Scan for the cell matching the given text and deliver its (x, y) coordinate at center. 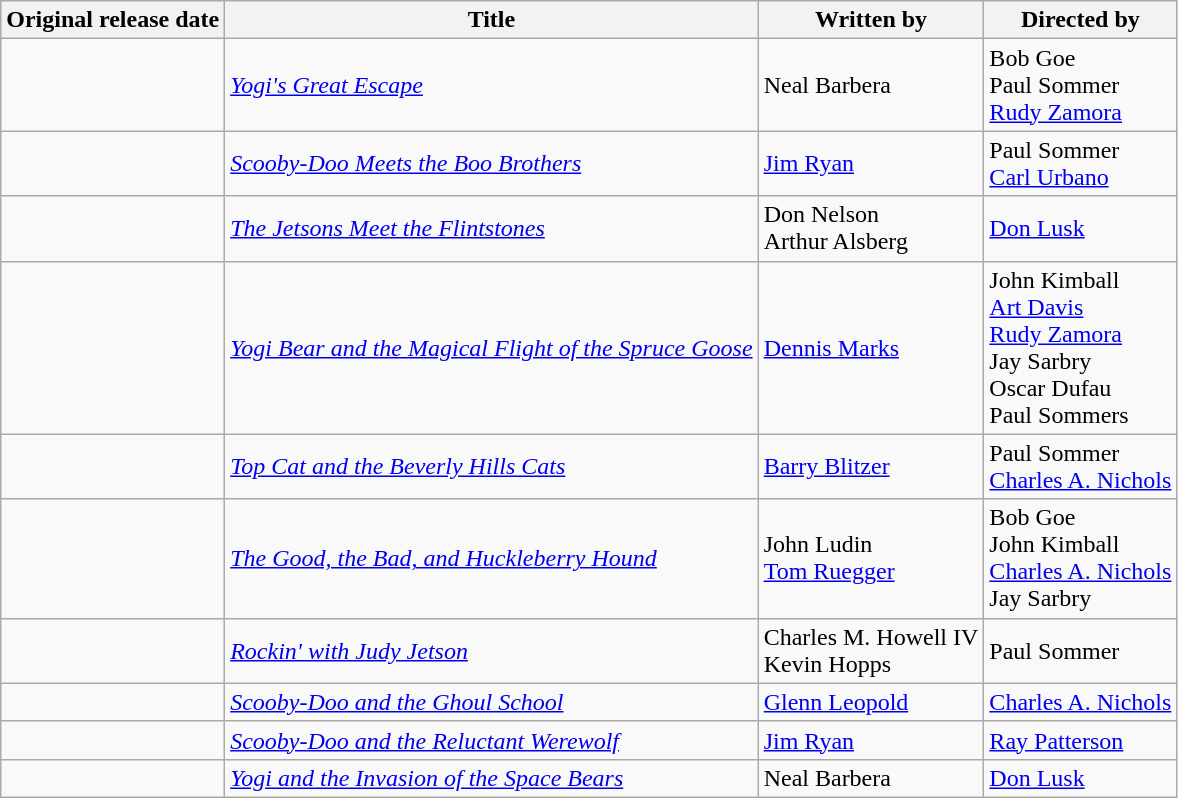
Rockin' with Judy Jetson (492, 650)
Don NelsonArthur Alsberg (871, 228)
Paul SommerCarl Urbano (1080, 164)
Bob GoePaul SommerRudy Zamora (1080, 85)
Yogi Bear and the Magical Flight of the Spruce Goose (492, 348)
Directed by (1080, 20)
Yogi and the Invasion of the Space Bears (492, 778)
Title (492, 20)
Original release date (113, 20)
Paul SommerCharles A. Nichols (1080, 466)
John LudinTom Ruegger (871, 558)
Barry Blitzer (871, 466)
Paul Sommer (1080, 650)
John KimballArt DavisRudy ZamoraJay SarbryOscar DufauPaul Sommers (1080, 348)
Bob GoeJohn KimballCharles A. NicholsJay Sarbry (1080, 558)
Charles A. Nichols (1080, 702)
Top Cat and the Beverly Hills Cats (492, 466)
Dennis Marks (871, 348)
Scooby-Doo and the Ghoul School (492, 702)
The Good, the Bad, and Huckleberry Hound (492, 558)
Charles M. Howell IVKevin Hopps (871, 650)
Glenn Leopold (871, 702)
Scooby-Doo and the Reluctant Werewolf (492, 740)
Ray Patterson (1080, 740)
The Jetsons Meet the Flintstones (492, 228)
Scooby-Doo Meets the Boo Brothers (492, 164)
Written by (871, 20)
Yogi's Great Escape (492, 85)
